Find where the given text appears and provide that cell's center as (x, y) coordinate. 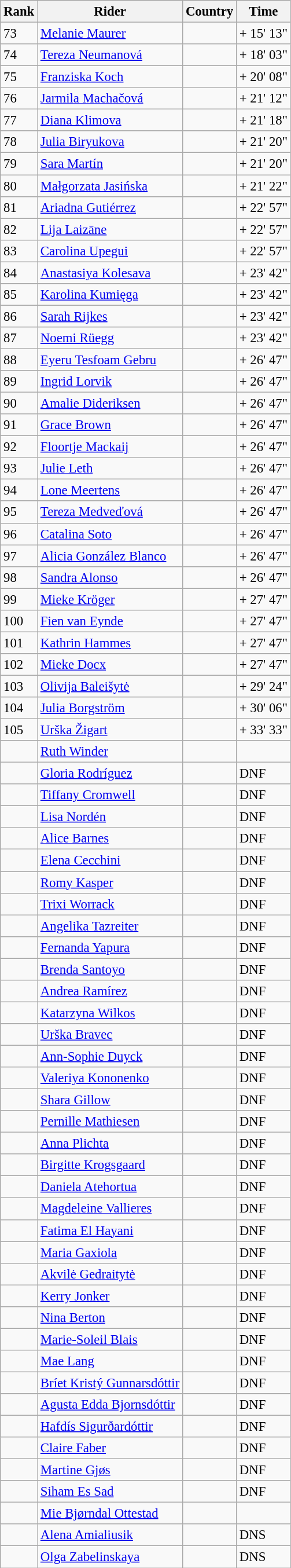
Claire Faber (110, 1448)
Lija Laizāne (110, 229)
73 (19, 34)
Maria Gaxiola (110, 1252)
Brenda Santoyo (110, 969)
94 (19, 490)
102 (19, 665)
Mae Lang (110, 1361)
Catalina Soto (110, 534)
Romy Kasper (110, 882)
Birgitte Krogsgaard (110, 1165)
103 (19, 686)
79 (19, 164)
+ 15' 13" (263, 34)
Katarzyna Wilkos (110, 1013)
Urška Bravec (110, 1035)
Ingrid Lorvik (110, 382)
+ 21' 18" (263, 120)
100 (19, 621)
Kathrin Hammes (110, 643)
Time (263, 12)
101 (19, 643)
+ 33' 33" (263, 730)
Trixi Worrack (110, 904)
Ruth Winder (110, 752)
105 (19, 730)
Kerry Jonker (110, 1296)
+ 21' 12" (263, 98)
Andrea Ramírez (110, 991)
Melanie Maurer (110, 34)
Jarmila Machačová (110, 98)
+ 20' 08" (263, 77)
89 (19, 382)
+ 18' 03" (263, 55)
Agusta Edda Bjornsdóttir (110, 1405)
Marie-Soleil Blais (110, 1339)
77 (19, 120)
Valeriya Kononenko (110, 1078)
Alice Barnes (110, 839)
Elena Cecchini (110, 860)
98 (19, 577)
93 (19, 468)
Olga Zabelinskaya (110, 1557)
Urška Žigart (110, 730)
Nina Berton (110, 1318)
Rank (19, 12)
Fien van Eynde (110, 621)
Daniela Atehortua (110, 1187)
+ 30' 06" (263, 708)
96 (19, 534)
74 (19, 55)
Angelika Tazreiter (110, 926)
Sara Martín (110, 164)
+ 21' 22" (263, 186)
Amalie Dideriksen (110, 404)
Mie Bjørndal Ottestad (110, 1514)
Grace Brown (110, 425)
104 (19, 708)
+ 29' 24" (263, 686)
Gloria Rodríguez (110, 774)
Bríet Kristý Gunnarsdóttir (110, 1383)
85 (19, 295)
Eyeru Tesfoam Gebru (110, 360)
84 (19, 273)
Sandra Alonso (110, 577)
Akvilė Gedraitytė (110, 1274)
Anna Plichta (110, 1144)
Ariadna Gutiérrez (110, 207)
82 (19, 229)
Julie Leth (110, 468)
Mieke Kröger (110, 599)
Olivija Baleišytė (110, 686)
97 (19, 556)
Mieke Docx (110, 665)
Alena Amialiusik (110, 1535)
91 (19, 425)
76 (19, 98)
95 (19, 512)
Country (209, 12)
Alicia González Blanco (110, 556)
Anastasiya Kolesava (110, 273)
90 (19, 404)
Fernanda Yapura (110, 947)
92 (19, 447)
Hafdís Sigurðardóttir (110, 1427)
Shara Gillow (110, 1100)
Lisa Nordén (110, 817)
Magdeleine Vallieres (110, 1209)
Sarah Rijkes (110, 316)
Diana Klimova (110, 120)
Franziska Koch (110, 77)
Ann-Sophie Duyck (110, 1056)
75 (19, 77)
Martine Gjøs (110, 1470)
83 (19, 251)
Julia Borgström (110, 708)
Karolina Kumięga (110, 295)
Carolina Upegui (110, 251)
Fatima El Hayani (110, 1230)
Noemi Rüegg (110, 338)
87 (19, 338)
Tiffany Cromwell (110, 795)
Siham Es Sad (110, 1492)
Tereza Neumanová (110, 55)
Pernille Mathiesen (110, 1122)
80 (19, 186)
Tereza Medveďová (110, 512)
Lone Meertens (110, 490)
Floortje Mackaij (110, 447)
88 (19, 360)
Rider (110, 12)
99 (19, 599)
78 (19, 142)
86 (19, 316)
Małgorzata Jasińska (110, 186)
Julia Biryukova (110, 142)
81 (19, 207)
